Output the [x, y] coordinate of the center of the cell containing the given text.  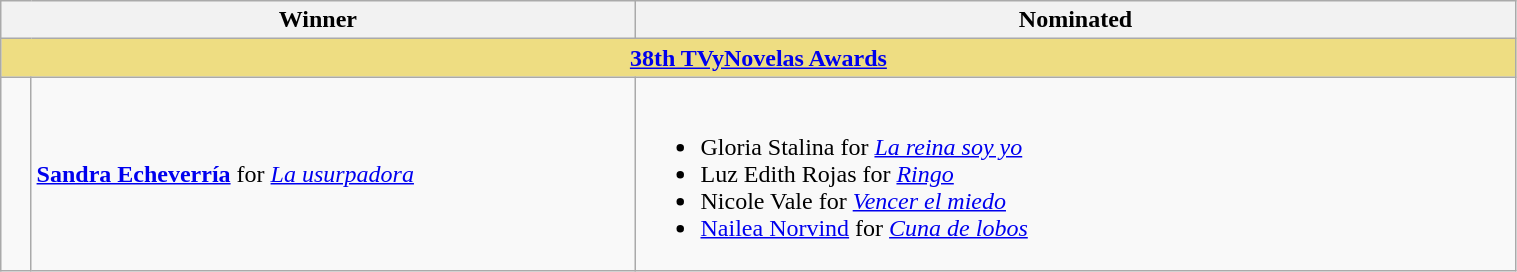
38th TVyNovelas Awards [758, 58]
Gloria Stalina for La reina soy yoLuz Edith Rojas for RingoNicole Vale for Vencer el miedoNailea Norvind for Cuna de lobos [1076, 174]
Nominated [1076, 20]
Sandra Echeverría for La usurpadora [333, 174]
Winner [318, 20]
